For the text-containing cell, return its midpoint in [x, y] coordinate format. 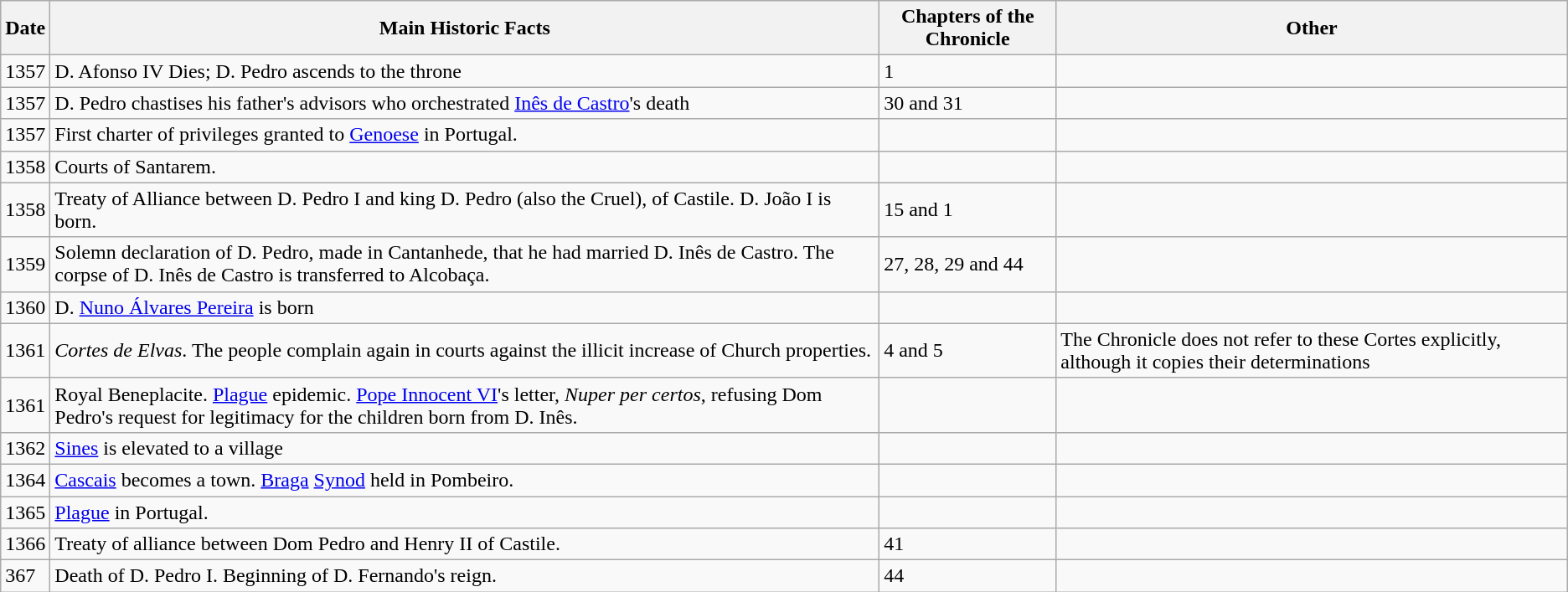
1362 [25, 448]
1365 [25, 512]
1360 [25, 307]
Date [25, 28]
367 [25, 576]
Courts of Santarem. [465, 167]
D. Nuno Álvares Pereira is born [465, 307]
D. Afonso IV Dies; D. Pedro ascends to the throne [465, 71]
Cortes de Elvas. The people complain again in courts against the illicit increase of Church properties. [465, 350]
The Chronicle does not refer to these Cortes explicitly, although it copies their determinations [1312, 350]
Treaty of alliance between Dom Pedro and Henry II of Castile. [465, 544]
4 and 5 [968, 350]
44 [968, 576]
Death of D. Pedro I. Beginning of D. Fernando's reign. [465, 576]
Treaty of Alliance between D. Pedro I and king D. Pedro (also the Cruel), of Castile. D. João I is born. [465, 209]
Other [1312, 28]
15 and 1 [968, 209]
Main Historic Facts [465, 28]
Chapters of the Chronicle [968, 28]
1 [968, 71]
1366 [25, 544]
1364 [25, 480]
D. Pedro chastises his father's advisors who orchestrated Inês de Castro's death [465, 103]
27, 28, 29 and 44 [968, 265]
First charter of privileges granted to Genoese in Portugal. [465, 135]
Cascais becomes a town. Braga Synod held in Pombeiro. [465, 480]
Plague in Portugal. [465, 512]
Sines is elevated to a village [465, 448]
41 [968, 544]
30 and 31 [968, 103]
1359 [25, 265]
